Search for the cell housing the specified text and yield its (X, Y) center coordinate. 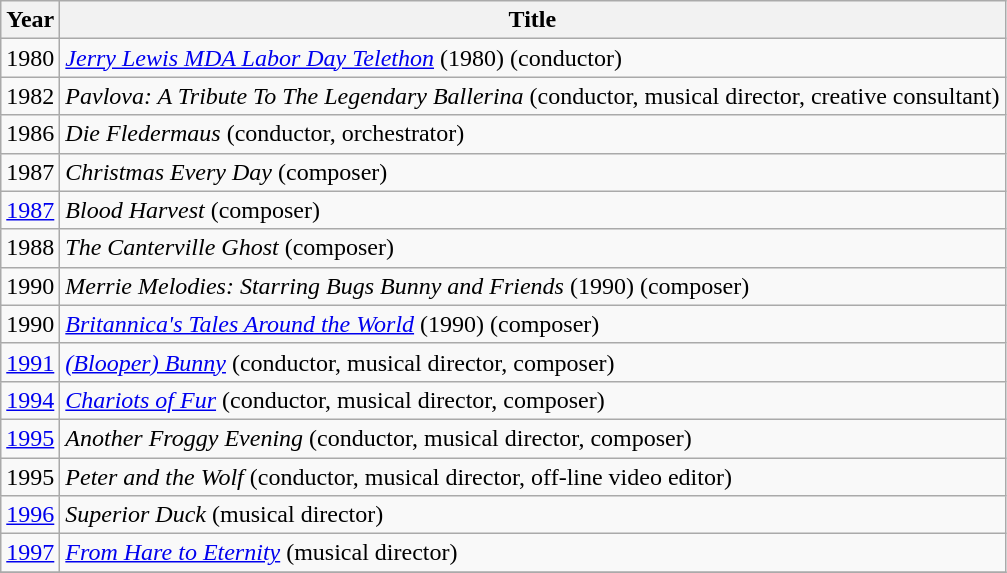
1991 (30, 362)
Year (30, 20)
(Blooper) Bunny (conductor, musical director, composer) (532, 362)
Britannica's Tales Around the World (1990) (composer) (532, 324)
Merrie Melodies: Starring Bugs Bunny and Friends (1990) (composer) (532, 286)
1994 (30, 400)
Chariots of Fur (conductor, musical director, composer) (532, 400)
Title (532, 20)
1986 (30, 134)
Another Froggy Evening (conductor, musical director, composer) (532, 438)
The Canterville Ghost (composer) (532, 248)
Superior Duck (musical director) (532, 515)
1982 (30, 96)
Die Fledermaus (conductor, orchestrator) (532, 134)
Blood Harvest (composer) (532, 210)
1996 (30, 515)
Christmas Every Day (composer) (532, 172)
1988 (30, 248)
Peter and the Wolf (conductor, musical director, off-line video editor) (532, 477)
1997 (30, 553)
1980 (30, 58)
From Hare to Eternity (musical director) (532, 553)
Pavlova: A Tribute To The Legendary Ballerina (conductor, musical director, creative consultant) (532, 96)
Jerry Lewis MDA Labor Day Telethon (1980) (conductor) (532, 58)
